Pinpoint the cell where the given text exists, returning its (x, y) midpoint coordinate. 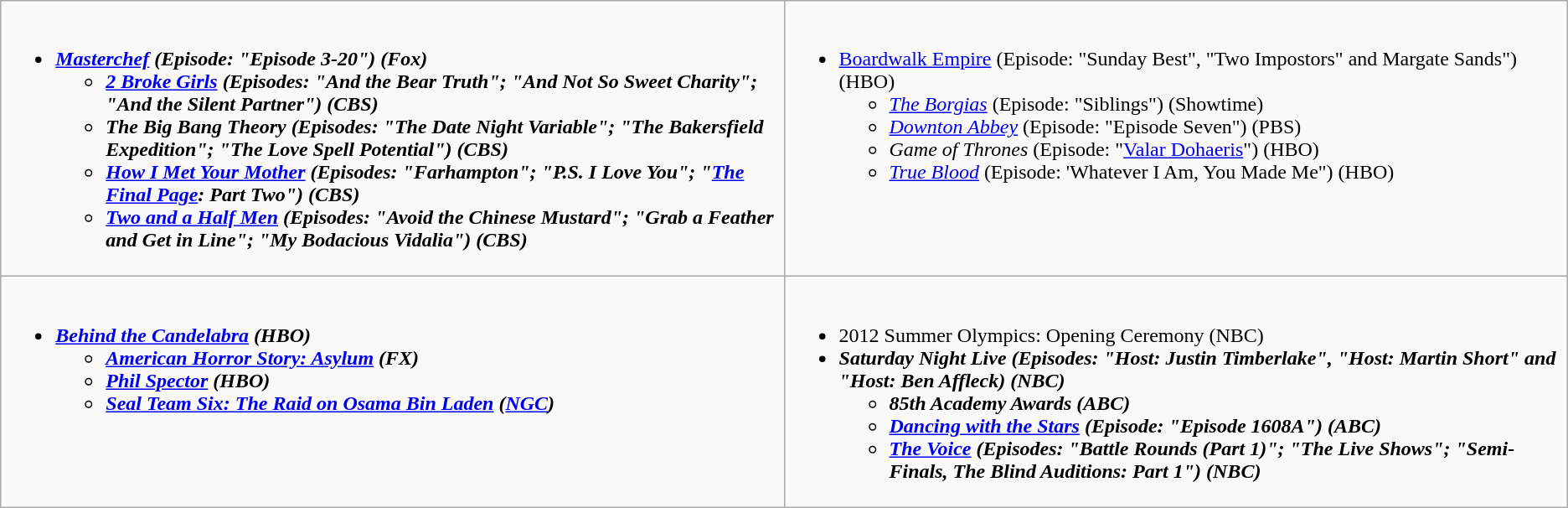
Behind the Candelabra (HBO)American Horror Story: Asylum (FX)Phil Spector (HBO)Seal Team Six: The Raid on Osama Bin Laden (NGC) (392, 392)
